Search for the cell housing the specified text and yield its [x, y] center coordinate. 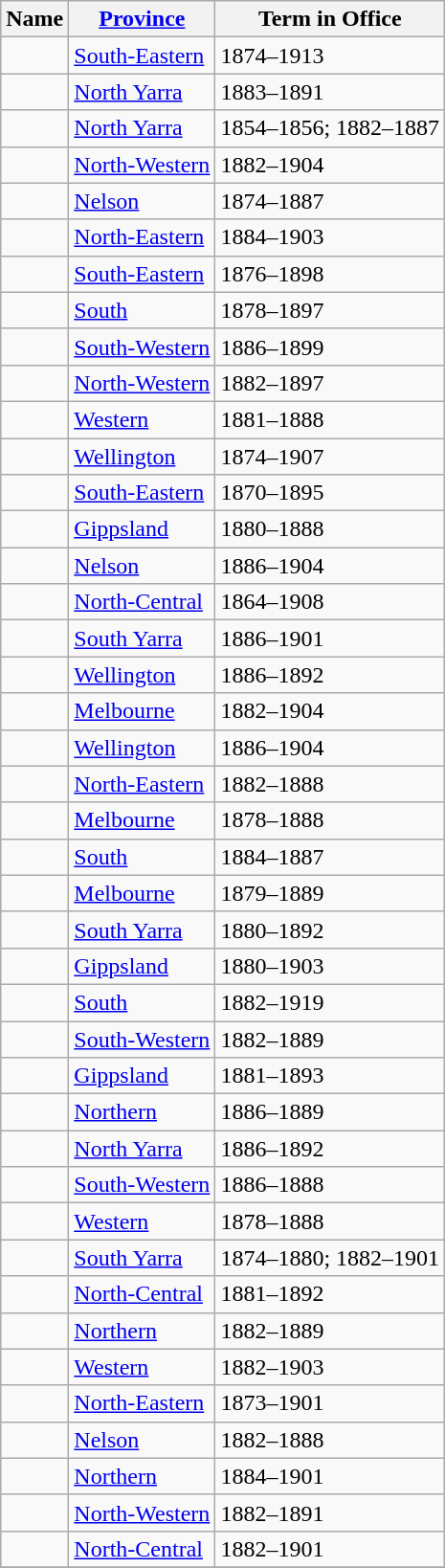
Name [34, 19]
1854–1856; 1882–1887 [330, 128]
1880–1892 [330, 930]
Province [142, 19]
1876–1898 [330, 274]
1884–1903 [330, 237]
1886–1899 [330, 347]
1874–1907 [330, 457]
1879–1889 [330, 893]
1884–1901 [330, 1476]
1882–1901 [330, 1549]
1886–1888 [330, 1185]
1878–1897 [330, 310]
1881–1892 [330, 1294]
1864–1908 [330, 602]
1874–1887 [330, 201]
1883–1891 [330, 92]
1882–1897 [330, 383]
1882–1903 [330, 1367]
1870–1895 [330, 493]
1874–1880; 1882–1901 [330, 1258]
1874–1913 [330, 56]
1873–1901 [330, 1403]
1881–1888 [330, 419]
1886–1901 [330, 638]
1884–1887 [330, 857]
1880–1903 [330, 966]
1881–1893 [330, 1076]
1880–1888 [330, 529]
1886–1889 [330, 1112]
1882–1919 [330, 1002]
1882–1891 [330, 1512]
Term in Office [330, 19]
